From the cell containing the given text, extract its center point as [x, y] coordinate. 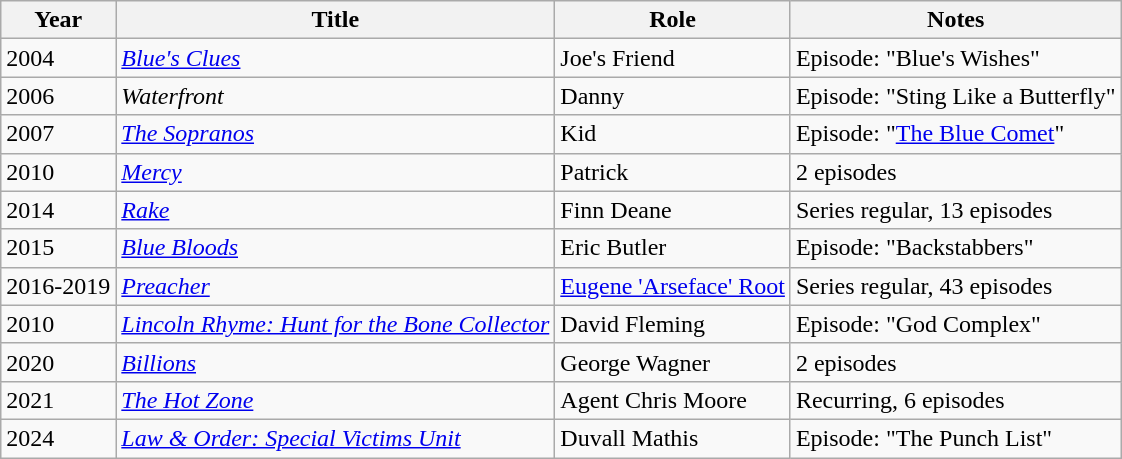
The Sopranos [336, 134]
2020 [58, 362]
Blue's Clues [336, 58]
Episode: "Sting Like a Butterfly" [956, 96]
2004 [58, 58]
Rake [336, 210]
The Hot Zone [336, 400]
Billions [336, 362]
Episode: "The Blue Comet" [956, 134]
Duvall Mathis [673, 438]
2006 [58, 96]
2007 [58, 134]
2015 [58, 248]
Episode: "Backstabbers" [956, 248]
Notes [956, 20]
Year [58, 20]
Finn Deane [673, 210]
Danny [673, 96]
Eugene 'Arseface' Root [673, 286]
Series regular, 13 episodes [956, 210]
2024 [58, 438]
Eric Butler [673, 248]
Episode: "Blue's Wishes" [956, 58]
2016-2019 [58, 286]
Role [673, 20]
Blue Bloods [336, 248]
Kid [673, 134]
Patrick [673, 172]
Episode: "God Complex" [956, 324]
2021 [58, 400]
Law & Order: Special Victims Unit [336, 438]
Joe's Friend [673, 58]
Recurring, 6 episodes [956, 400]
Preacher [336, 286]
Waterfront [336, 96]
Episode: "The Punch List" [956, 438]
David Fleming [673, 324]
2014 [58, 210]
George Wagner [673, 362]
Series regular, 43 episodes [956, 286]
Agent Chris Moore [673, 400]
Lincoln Rhyme: Hunt for the Bone Collector [336, 324]
Title [336, 20]
Mercy [336, 172]
